Find where the given text appears and provide that cell's center as (X, Y) coordinate. 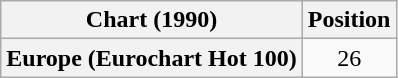
Position (349, 20)
Europe (Eurochart Hot 100) (152, 58)
Chart (1990) (152, 20)
26 (349, 58)
